Capture the cell that displays the provided text and extract its (X, Y) central coordinate. 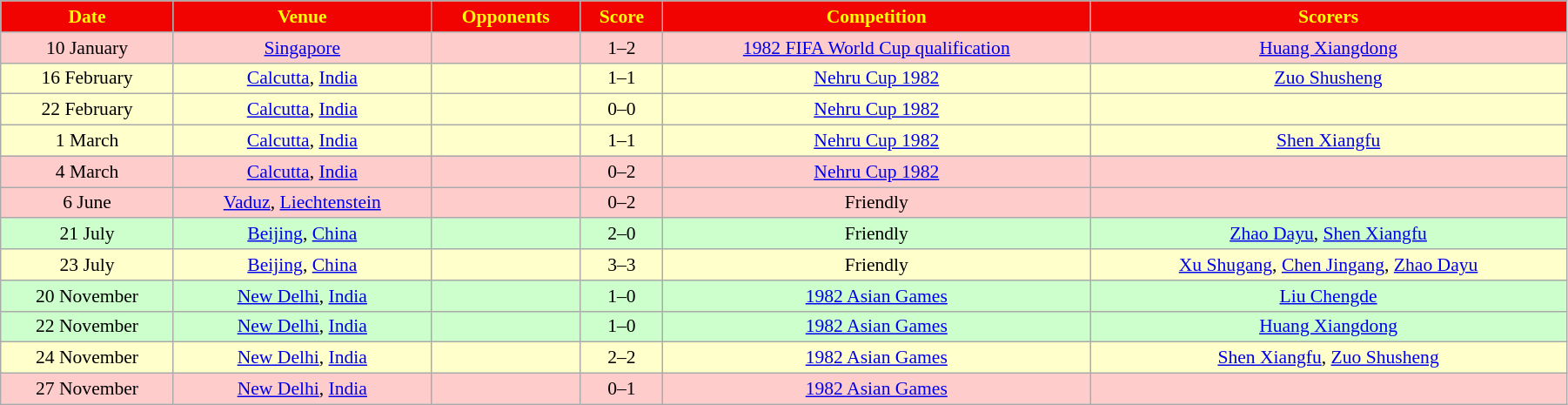
Score (621, 17)
Shen Xiangfu (1329, 141)
1 March (87, 141)
Venue (302, 17)
1–2 (621, 48)
Zuo Shusheng (1329, 78)
Singapore (302, 48)
0–0 (621, 110)
10 January (87, 48)
Vaduz, Liechtenstein (302, 203)
21 July (87, 234)
Opponents (506, 17)
Xu Shugang, Chen Jingang, Zhao Dayu (1329, 265)
Shen Xiangfu, Zuo Shusheng (1329, 358)
2–2 (621, 358)
2–0 (621, 234)
23 July (87, 265)
Zhao Dayu, Shen Xiangfu (1329, 234)
Scorers (1329, 17)
22 February (87, 110)
Date (87, 17)
22 November (87, 327)
Competition (877, 17)
20 November (87, 296)
3–3 (621, 265)
Liu Chengde (1329, 296)
27 November (87, 389)
16 February (87, 78)
6 June (87, 203)
1982 FIFA World Cup qualification (877, 48)
4 March (87, 172)
0–1 (621, 389)
24 November (87, 358)
